Provide the (X, Y) coordinate of the cell's center where the given text is located.  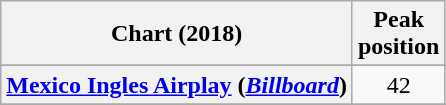
Chart (2018) (177, 34)
Mexico Ingles Airplay (Billboard) (177, 85)
Peakposition (398, 34)
42 (398, 85)
